Find where the given text appears and provide that cell's center as (x, y) coordinate. 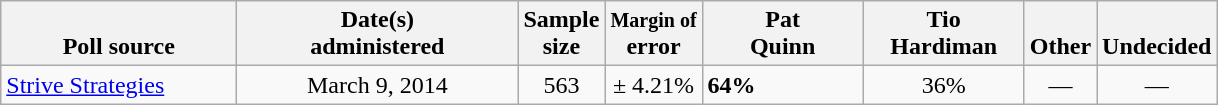
Undecided (1157, 34)
PatQuinn (782, 34)
Other (1060, 34)
March 9, 2014 (378, 85)
Samplesize (562, 34)
36% (944, 85)
± 4.21% (654, 85)
64% (782, 85)
TioHardiman (944, 34)
Margin oferror (654, 34)
Strive Strategies (119, 85)
Date(s)administered (378, 34)
Poll source (119, 34)
563 (562, 85)
